From the cell containing the given text, extract its center point as (X, Y) coordinate. 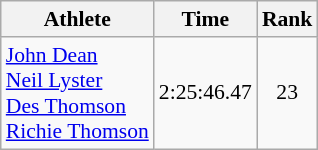
Time (206, 19)
Rank (288, 19)
Athlete (78, 19)
John DeanNeil LysterDes ThomsonRichie Thomson (78, 93)
2:25:46.47 (206, 93)
23 (288, 93)
